Detect which cell encompasses the target text, then output its [x, y] center coordinate. 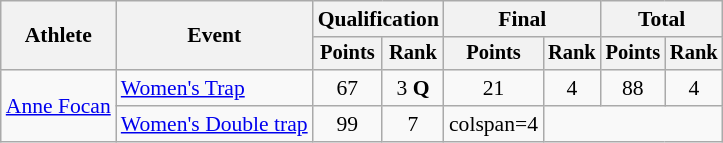
3 Q [413, 88]
colspan=4 [494, 124]
Athlete [58, 36]
Event [214, 36]
Final [522, 19]
Total [662, 19]
Anne Focan [58, 106]
Qualification [378, 19]
Women's Trap [214, 88]
21 [494, 88]
67 [348, 88]
88 [633, 88]
7 [413, 124]
Women's Double trap [214, 124]
99 [348, 124]
